Provide the [X, Y] coordinate of the cell's center where the given text is located.  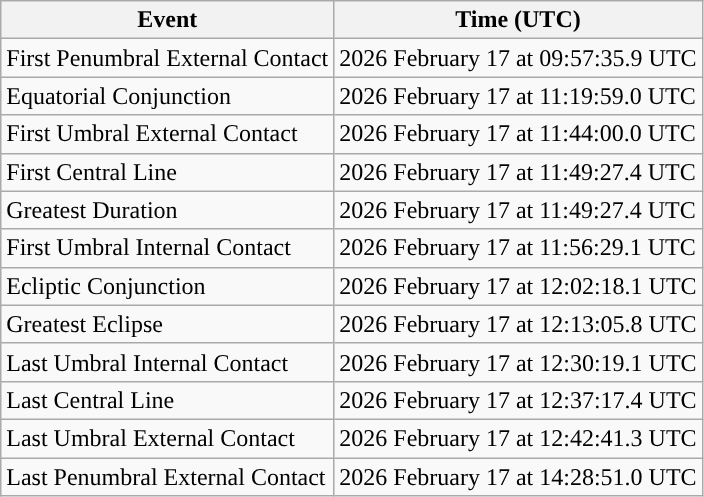
2026 February 17 at 14:28:51.0 UTC [518, 477]
First Umbral External Contact [168, 134]
2026 February 17 at 12:02:18.1 UTC [518, 286]
Last Penumbral External Contact [168, 477]
Last Central Line [168, 400]
First Penumbral External Contact [168, 58]
2026 February 17 at 12:37:17.4 UTC [518, 400]
Greatest Duration [168, 210]
2026 February 17 at 11:44:00.0 UTC [518, 134]
Event [168, 20]
Time (UTC) [518, 20]
Equatorial Conjunction [168, 96]
2026 February 17 at 12:30:19.1 UTC [518, 362]
2026 February 17 at 12:42:41.3 UTC [518, 438]
2026 February 17 at 12:13:05.8 UTC [518, 324]
2026 February 17 at 09:57:35.9 UTC [518, 58]
First Central Line [168, 172]
First Umbral Internal Contact [168, 248]
Last Umbral Internal Contact [168, 362]
2026 February 17 at 11:56:29.1 UTC [518, 248]
2026 February 17 at 11:19:59.0 UTC [518, 96]
Greatest Eclipse [168, 324]
Ecliptic Conjunction [168, 286]
Last Umbral External Contact [168, 438]
